Identify which cell holds the provided text, then report its (x, y) central coordinate. 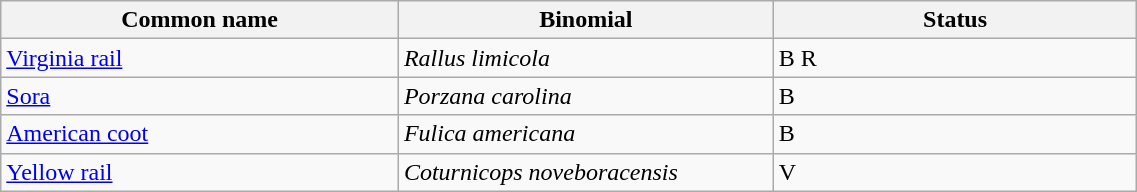
Porzana carolina (586, 96)
Virginia rail (200, 58)
Yellow rail (200, 172)
B R (955, 58)
Fulica americana (586, 134)
Coturnicops noveboracensis (586, 172)
Common name (200, 20)
V (955, 172)
Status (955, 20)
Rallus limicola (586, 58)
Sora (200, 96)
Binomial (586, 20)
American coot (200, 134)
